Provide the (X, Y) coordinate of the cell's center where the given text is located.  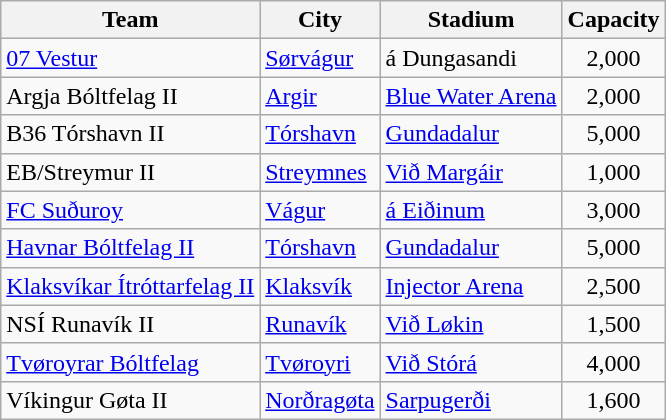
Vágur (320, 210)
Stadium (471, 20)
Norðragøta (320, 400)
á Dungasandi (471, 58)
3,000 (614, 210)
Sørvágur (320, 58)
Blue Water Arena (471, 96)
City (320, 20)
B36 Tórshavn II (130, 134)
Argir (320, 96)
Við Margáir (471, 172)
Team (130, 20)
Klaksvíkar Ítróttarfelag II (130, 286)
Klaksvík (320, 286)
Runavík (320, 324)
EB/Streymur II (130, 172)
Injector Arena (471, 286)
Sarpugerði (471, 400)
á Eiðinum (471, 210)
2,500 (614, 286)
Capacity (614, 20)
1,600 (614, 400)
Streymnes (320, 172)
FC Suðuroy (130, 210)
1,500 (614, 324)
1,000 (614, 172)
Víkingur Gøta II (130, 400)
Havnar Bóltfelag II (130, 248)
Tvøroyrar Bóltfelag (130, 362)
4,000 (614, 362)
Við Løkin (471, 324)
NSÍ Runavík II (130, 324)
Við Stórá (471, 362)
07 Vestur (130, 58)
Tvøroyri (320, 362)
Argja Bóltfelag II (130, 96)
